Extract the [x, y] coordinate from the center of the cell holding the provided text.  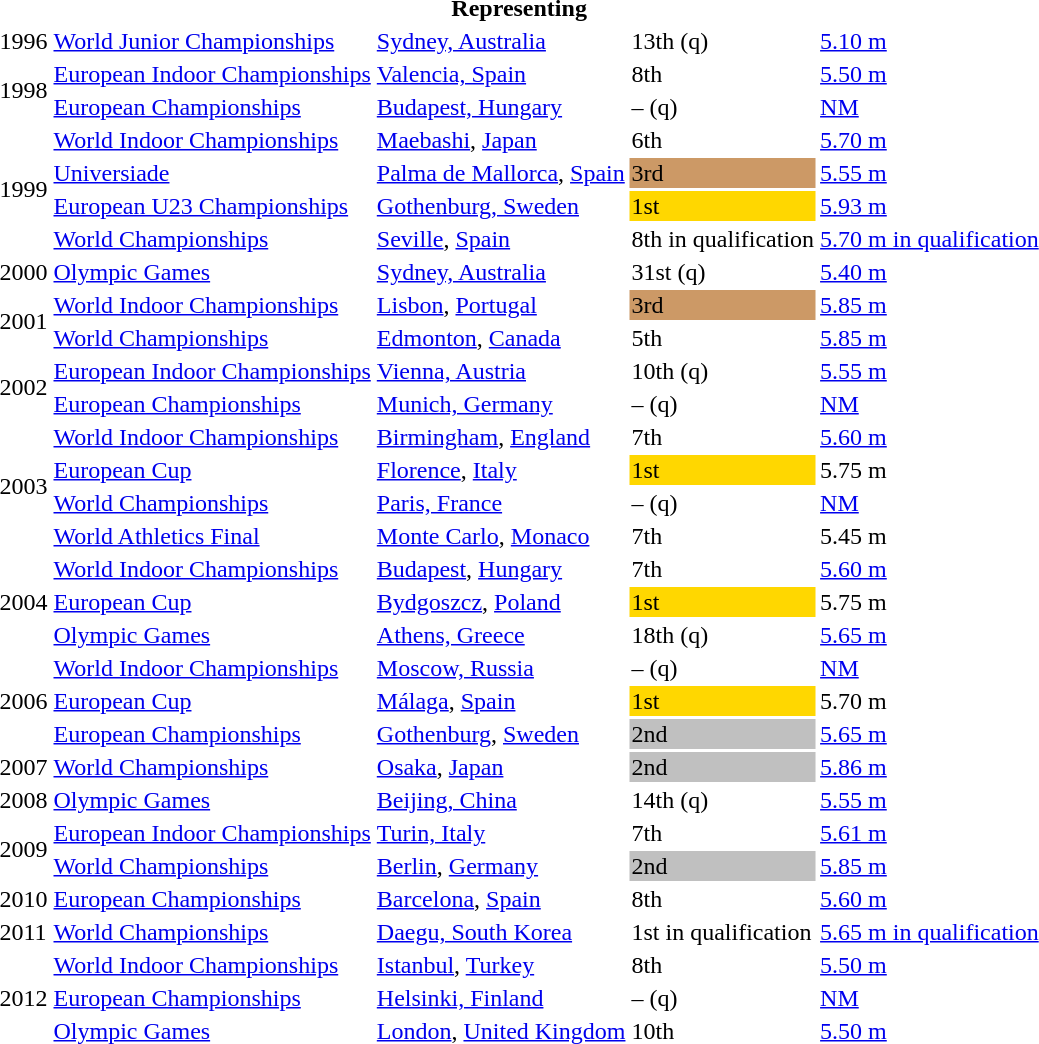
Osaka, Japan [501, 767]
Paris, France [501, 503]
World Athletics Final [212, 536]
31st (q) [723, 272]
Monte Carlo, Monaco [501, 536]
Munich, Germany [501, 404]
World Junior Championships [212, 41]
Moscow, Russia [501, 668]
13th (q) [723, 41]
1st in qualification [723, 932]
8th in qualification [723, 239]
6th [723, 140]
Palma de Mallorca, Spain [501, 173]
Berlin, Germany [501, 866]
Lisbon, Portugal [501, 305]
Bydgoszcz, Poland [501, 602]
Florence, Italy [501, 470]
Valencia, Spain [501, 74]
Edmonton, Canada [501, 338]
Maebashi, Japan [501, 140]
10th (q) [723, 371]
European U23 Championships [212, 206]
Helsinki, Finland [501, 998]
Universiade [212, 173]
18th (q) [723, 635]
Vienna, Austria [501, 371]
Istanbul, Turkey [501, 965]
Barcelona, Spain [501, 899]
Birmingham, England [501, 437]
Beijing, China [501, 800]
14th (q) [723, 800]
Daegu, South Korea [501, 932]
Seville, Spain [501, 239]
5th [723, 338]
Athens, Greece [501, 635]
Málaga, Spain [501, 701]
Turin, Italy [501, 833]
